Detect which cell encompasses the target text, then output its [x, y] center coordinate. 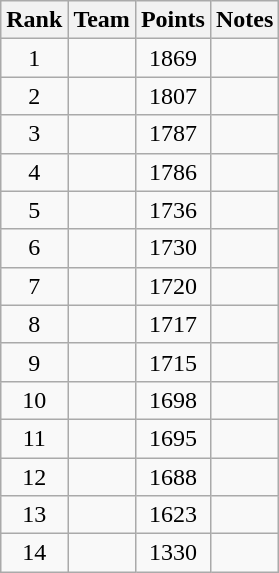
7 [34, 286]
1869 [172, 58]
9 [34, 362]
1717 [172, 324]
1 [34, 58]
Rank [34, 20]
1807 [172, 96]
1786 [172, 172]
10 [34, 400]
4 [34, 172]
Team [102, 20]
8 [34, 324]
1715 [172, 362]
2 [34, 96]
13 [34, 515]
5 [34, 210]
1787 [172, 134]
1695 [172, 438]
1736 [172, 210]
1623 [172, 515]
12 [34, 477]
Notes [244, 20]
1330 [172, 553]
Points [172, 20]
1688 [172, 477]
3 [34, 134]
14 [34, 553]
1698 [172, 400]
1730 [172, 248]
1720 [172, 286]
6 [34, 248]
11 [34, 438]
